From the cell containing the given text, extract its center point as [X, Y] coordinate. 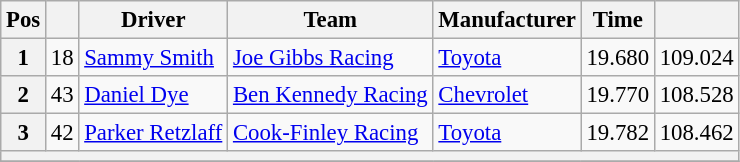
Driver [154, 20]
1 [24, 58]
Sammy Smith [154, 58]
Ben Kennedy Racing [330, 95]
109.024 [696, 58]
43 [62, 95]
Parker Retzlaff [154, 133]
108.528 [696, 95]
108.462 [696, 133]
Team [330, 20]
19.680 [618, 58]
19.782 [618, 133]
19.770 [618, 95]
Time [618, 20]
Chevrolet [507, 95]
3 [24, 133]
42 [62, 133]
Cook-Finley Racing [330, 133]
18 [62, 58]
Manufacturer [507, 20]
2 [24, 95]
Pos [24, 20]
Daniel Dye [154, 95]
Joe Gibbs Racing [330, 58]
